Scan for the cell matching the given text and deliver its [X, Y] coordinate at center. 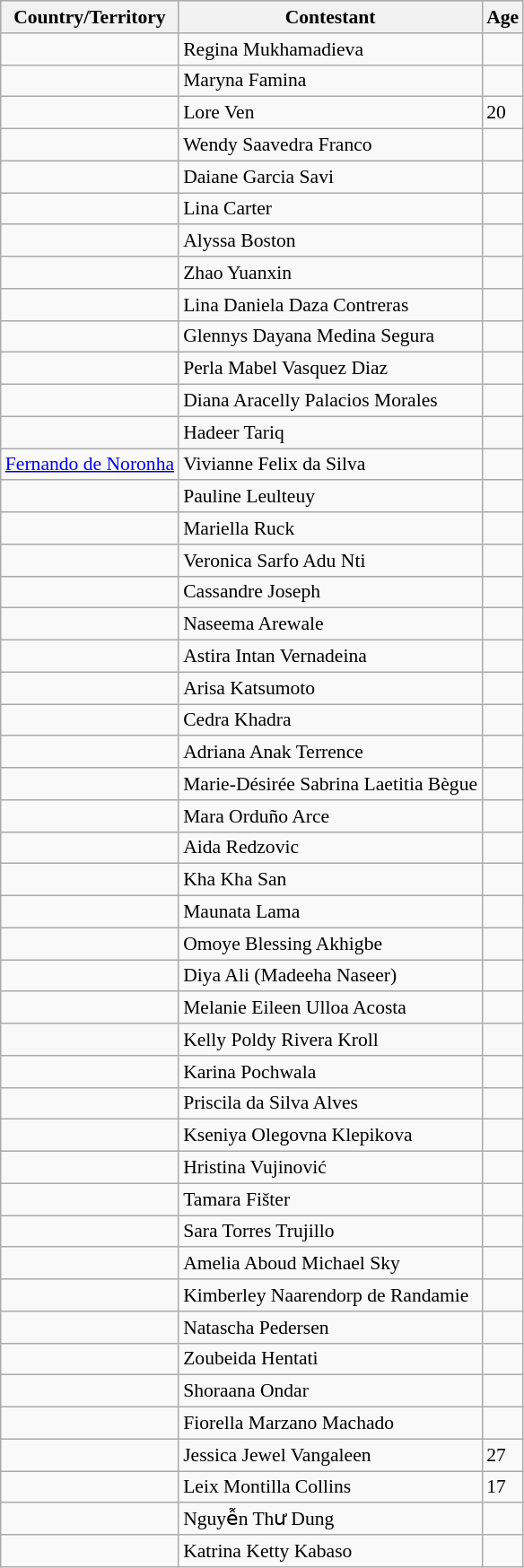
Fernando de Noronha [90, 465]
Tamara Fišter [330, 1199]
Arisa Katsumoto [330, 688]
Mariella Ruck [330, 528]
Veronica Sarfo Adu Nti [330, 561]
Astira Intan Vernadeina [330, 657]
Wendy Saavedra Franco [330, 145]
Melanie Eileen Ulloa Acosta [330, 1008]
Marie-Désirée Sabrina Laetitia Bègue [330, 784]
Cassandre Joseph [330, 592]
Karina Pochwala [330, 1072]
Country/Territory [90, 17]
Sara Torres Trujillo [330, 1232]
Lina Carter [330, 209]
Diana Aracelly Palacios Morales [330, 401]
Omoye Blessing Akhigbe [330, 944]
Katrina Ketty Kabaso [330, 1551]
Maunata Lama [330, 912]
Leix Montilla Collins [330, 1487]
Hadeer Tariq [330, 432]
Hristina Vujinović [330, 1168]
Regina Mukhamadieva [330, 49]
Fiorella Marzano Machado [330, 1424]
Age [502, 17]
Alyssa Boston [330, 241]
Amelia Aboud Michael Sky [330, 1264]
Glennys Dayana Medina Segura [330, 336]
Zoubeida Hentati [330, 1359]
27 [502, 1455]
Adriana Anak Terrence [330, 753]
Pauline Leulteuy [330, 497]
17 [502, 1487]
Maryna Famina [330, 81]
Perla Mabel Vasquez Diaz [330, 369]
Diya Ali (Madeeha Naseer) [330, 976]
Jessica Jewel Vangaleen [330, 1455]
Daiane Garcia Savi [330, 177]
Natascha Pedersen [330, 1328]
Priscila da Silva Alves [330, 1103]
Kimberley Naarendorp de Randamie [330, 1295]
Contestant [330, 17]
Aida Redzovic [330, 848]
Lina Daniela Daza Contreras [330, 305]
20 [502, 113]
Naseema Arewale [330, 624]
Mara Orduño Arce [330, 816]
Cedra Khadra [330, 720]
Kelly Poldy Rivera Kroll [330, 1040]
Kseniya Olegovna Klepikova [330, 1136]
Vivianne Felix da Silva [330, 465]
Shoraana Ondar [330, 1391]
Lore Ven [330, 113]
Nguyễn Thư Dung [330, 1520]
Kha Kha San [330, 880]
Zhao Yuanxin [330, 273]
